Detect which cell encompasses the target text, then output its (x, y) center coordinate. 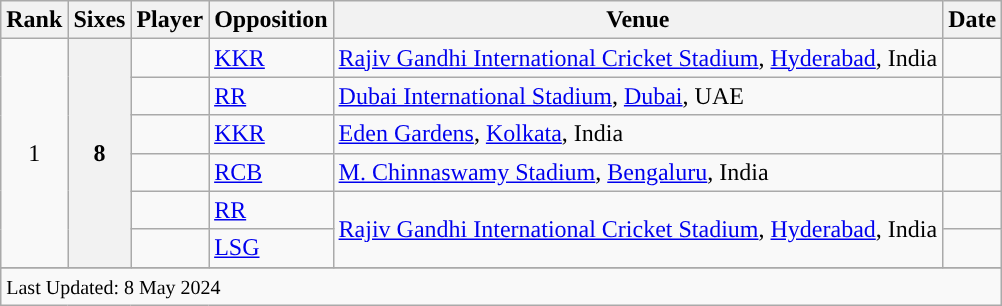
LSG (271, 248)
M. Chinnaswamy Stadium, Bengaluru, India (638, 172)
Last Updated: 8 May 2024 (502, 286)
Sixes (100, 20)
RCB (271, 172)
Opposition (271, 20)
Date (972, 20)
Player (170, 20)
Venue (638, 20)
Rank (34, 20)
8 (100, 153)
1 (34, 153)
Dubai International Stadium, Dubai, UAE (638, 96)
Eden Gardens, Kolkata, India (638, 134)
